For the text-containing cell, return its midpoint in [X, Y] coordinate format. 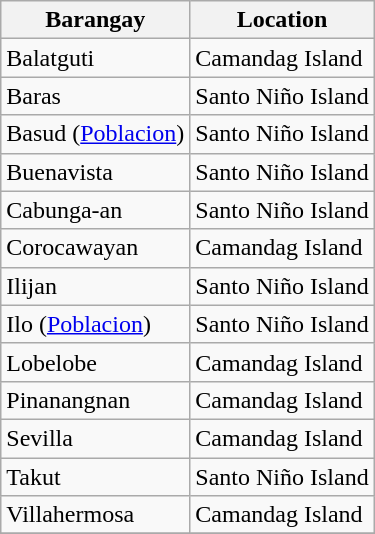
Baras [96, 96]
Corocawayan [96, 248]
Location [282, 20]
Basud (Poblacion) [96, 134]
Ilo (Poblacion) [96, 324]
Ilijan [96, 286]
Lobelobe [96, 362]
Cabunga-an [96, 210]
Buenavista [96, 172]
Sevilla [96, 438]
Barangay [96, 20]
Takut [96, 477]
Pinanangnan [96, 400]
Villahermosa [96, 515]
Balatguti [96, 58]
